Find where the given text appears and provide that cell's center as (X, Y) coordinate. 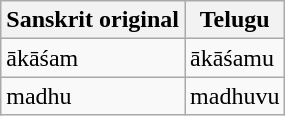
Sanskrit original (93, 20)
ākāśamu (235, 58)
ākāśam (93, 58)
madhu (93, 96)
Telugu (235, 20)
madhuvu (235, 96)
